Return the [x, y] coordinate for the center point of the cell that contains the specified text.  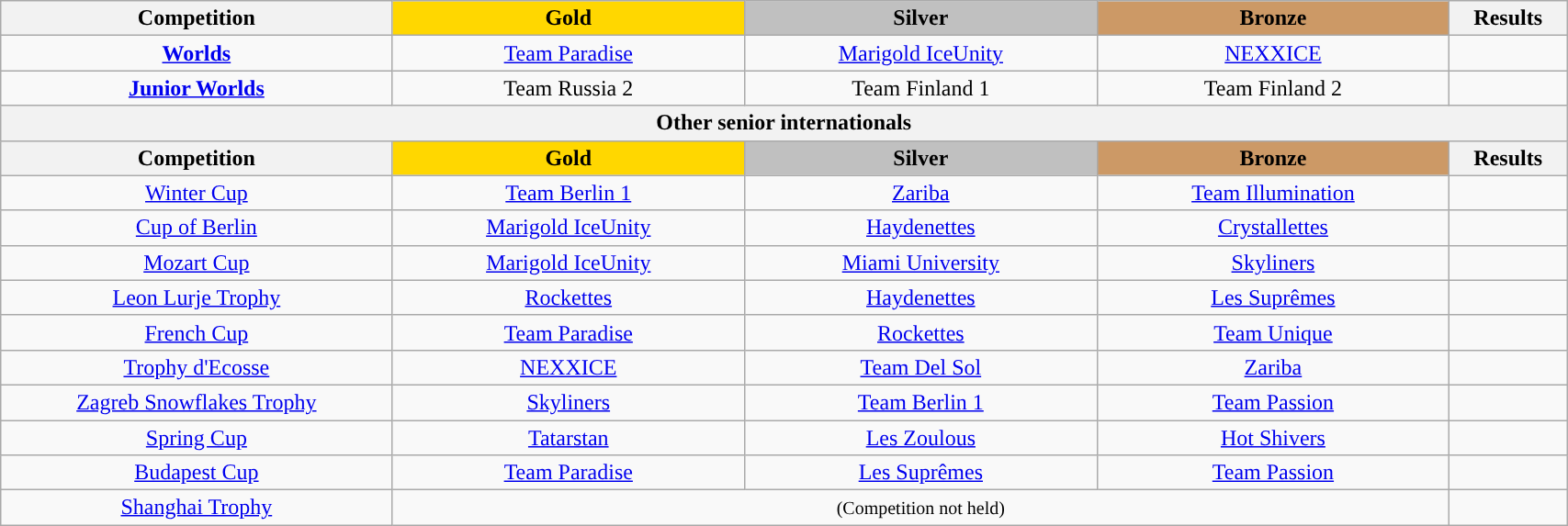
Spring Cup [197, 438]
Team Russia 2 [569, 88]
Budapest Cup [197, 473]
Cup of Berlin [197, 228]
Shanghai Trophy [197, 508]
Mozart Cup [197, 263]
Trophy d'Ecosse [197, 367]
Team Finland 1 [921, 88]
Junior Worlds [197, 88]
Team Illumination [1273, 193]
(Competition not held) [920, 508]
Winter Cup [197, 193]
Team Unique [1273, 332]
Worlds [197, 53]
Crystallettes [1273, 228]
Miami University [921, 263]
Zagreb Snowflakes Trophy [197, 402]
Other senior internationals [784, 123]
Hot Shivers [1273, 438]
Team Finland 2 [1273, 88]
Team Del Sol [921, 367]
Tatarstan [569, 438]
French Cup [197, 332]
Leon Lurje Trophy [197, 297]
Les Zoulous [921, 438]
